Capture the cell that displays the provided text and extract its [x, y] central coordinate. 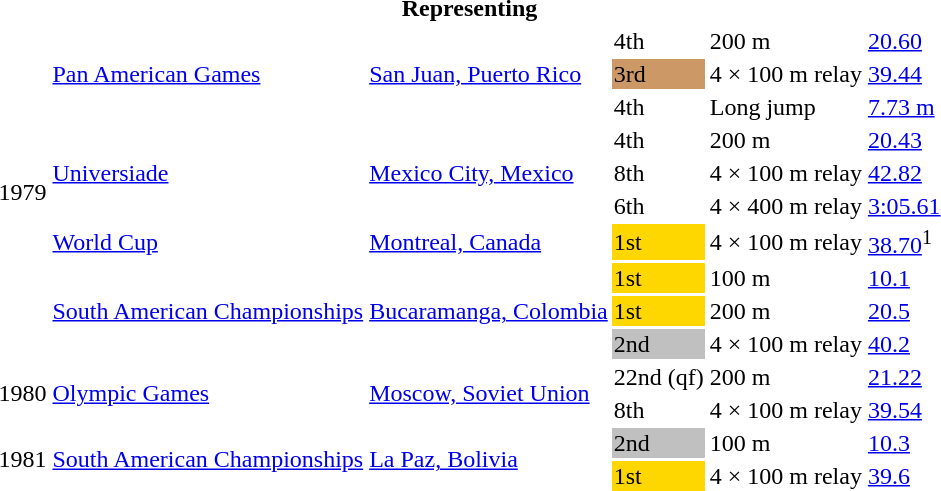
Universiade [208, 173]
Long jump [786, 107]
Olympic Games [208, 394]
3rd [658, 74]
World Cup [208, 242]
Montreal, Canada [489, 242]
4 × 400 m relay [786, 206]
Moscow, Soviet Union [489, 394]
22nd (qf) [658, 377]
Mexico City, Mexico [489, 173]
San Juan, Puerto Rico [489, 74]
Bucaramanga, Colombia [489, 311]
6th [658, 206]
La Paz, Bolivia [489, 460]
Pan American Games [208, 74]
